For the text-containing cell, return its midpoint in (x, y) coordinate format. 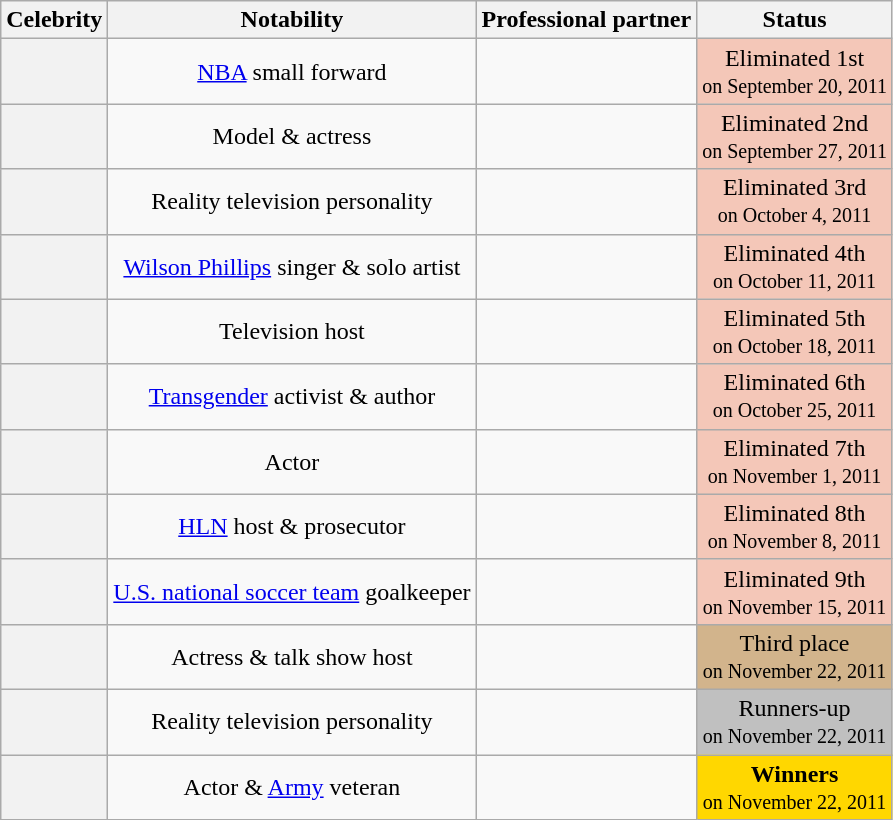
Third placeon November 22, 2011 (795, 656)
Eliminated 8thon November 8, 2011 (795, 526)
Transgender activist & author (292, 396)
Eliminated 4thon October 11, 2011 (795, 266)
Eliminated 5thon October 18, 2011 (795, 332)
Wilson Phillips singer & solo artist (292, 266)
Model & actress (292, 136)
Winnerson November 22, 2011 (795, 786)
Eliminated 3rdon October 4, 2011 (795, 202)
Professional partner (586, 20)
Actor (292, 462)
Runners-upon November 22, 2011 (795, 722)
Eliminated 1ston September 20, 2011 (795, 72)
Actor & Army veteran (292, 786)
Eliminated 7thon November 1, 2011 (795, 462)
U.S. national soccer team goalkeeper (292, 592)
Status (795, 20)
Actress & talk show host (292, 656)
Eliminated 6thon October 25, 2011 (795, 396)
Notability (292, 20)
Celebrity (54, 20)
Eliminated 2ndon September 27, 2011 (795, 136)
HLN host & prosecutor (292, 526)
Eliminated 9thon November 15, 2011 (795, 592)
NBA small forward (292, 72)
Television host (292, 332)
